Output the (x, y) coordinate of the center of the cell containing the given text.  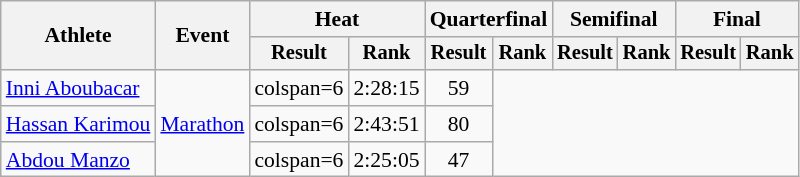
2:43:51 (386, 124)
2:28:15 (386, 88)
80 (459, 124)
Marathon (202, 124)
59 (459, 88)
Athlete (78, 36)
Hassan Karimou (78, 124)
Event (202, 36)
Quarterfinal (489, 19)
Semifinal (614, 19)
Inni Aboubacar (78, 88)
Heat (336, 19)
Final (736, 19)
